Capture the cell that displays the provided text and extract its (X, Y) central coordinate. 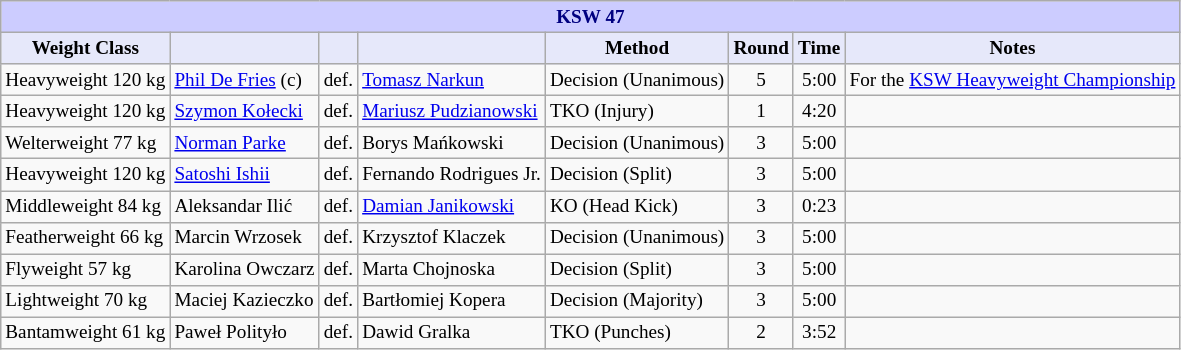
5 (762, 80)
2 (762, 333)
Bartłomiej Kopera (452, 301)
Notes (1012, 48)
Marta Chojnoska (452, 270)
Decision (Majority) (636, 301)
4:20 (818, 111)
Round (762, 48)
Lightweight 70 kg (86, 301)
Middleweight 84 kg (86, 206)
Fernando Rodrigues Jr. (452, 175)
Krzysztof Klaczek (452, 238)
Satoshi Ishii (244, 175)
Mariusz Pudzianowski (452, 111)
3:52 (818, 333)
Norman Parke (244, 143)
Borys Mańkowski (452, 143)
Bantamweight 61 kg (86, 333)
Flyweight 57 kg (86, 270)
TKO (Punches) (636, 333)
KSW 47 (590, 17)
Dawid Gralka (452, 333)
Featherweight 66 kg (86, 238)
Aleksandar Ilić (244, 206)
1 (762, 111)
KO (Head Kick) (636, 206)
Marcin Wrzosek (244, 238)
Tomasz Narkun (452, 80)
Szymon Kołecki (244, 111)
0:23 (818, 206)
Method (636, 48)
Weight Class (86, 48)
For the KSW Heavyweight Championship (1012, 80)
Phil De Fries (c) (244, 80)
Paweł Polityło (244, 333)
Maciej Kazieczko (244, 301)
Damian Janikowski (452, 206)
Karolina Owczarz (244, 270)
Time (818, 48)
TKO (Injury) (636, 111)
Welterweight 77 kg (86, 143)
